Return the [x, y] coordinate for the center point of the cell that contains the specified text.  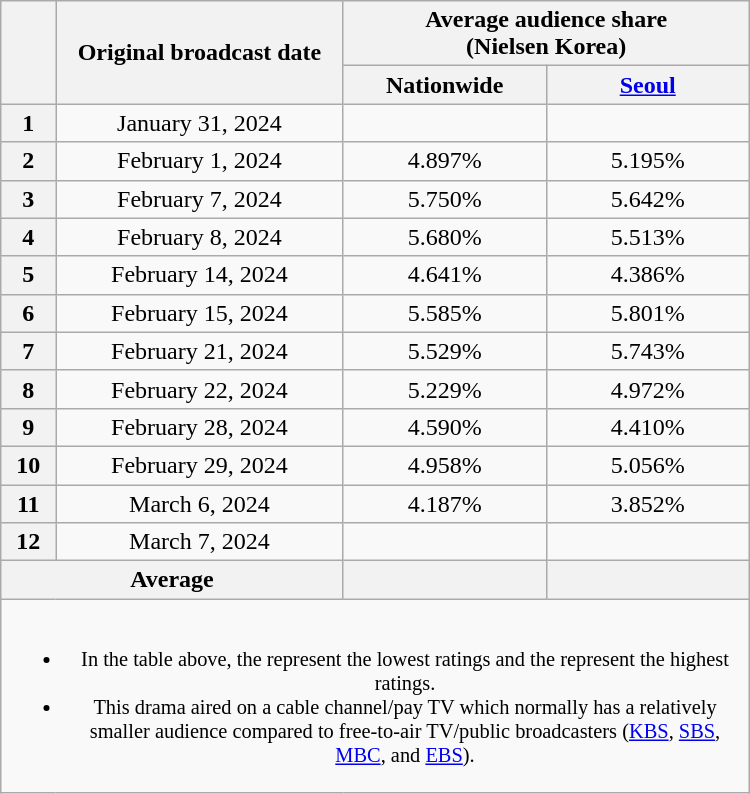
12 [28, 542]
5.743% [648, 351]
5.229% [444, 389]
4.410% [648, 427]
February 21, 2024 [200, 351]
March 7, 2024 [200, 542]
5.195% [648, 161]
4.641% [444, 275]
February 15, 2024 [200, 313]
4.187% [444, 503]
5.750% [444, 199]
February 7, 2024 [200, 199]
February 28, 2024 [200, 427]
5.513% [648, 237]
Original broadcast date [200, 52]
Nationwide [444, 85]
3 [28, 199]
3.852% [648, 503]
7 [28, 351]
5.529% [444, 351]
2 [28, 161]
February 22, 2024 [200, 389]
March 6, 2024 [200, 503]
4.958% [444, 465]
January 31, 2024 [200, 123]
4.590% [444, 427]
February 8, 2024 [200, 237]
6 [28, 313]
Average audience share(Nielsen Korea) [546, 34]
4 [28, 237]
5.680% [444, 237]
5.585% [444, 313]
4.972% [648, 389]
Seoul [648, 85]
8 [28, 389]
11 [28, 503]
5 [28, 275]
February 29, 2024 [200, 465]
4.897% [444, 161]
February 1, 2024 [200, 161]
1 [28, 123]
5.801% [648, 313]
Average [172, 580]
10 [28, 465]
9 [28, 427]
5.642% [648, 199]
5.056% [648, 465]
February 14, 2024 [200, 275]
4.386% [648, 275]
